Scan for the cell matching the given text and deliver its (X, Y) coordinate at center. 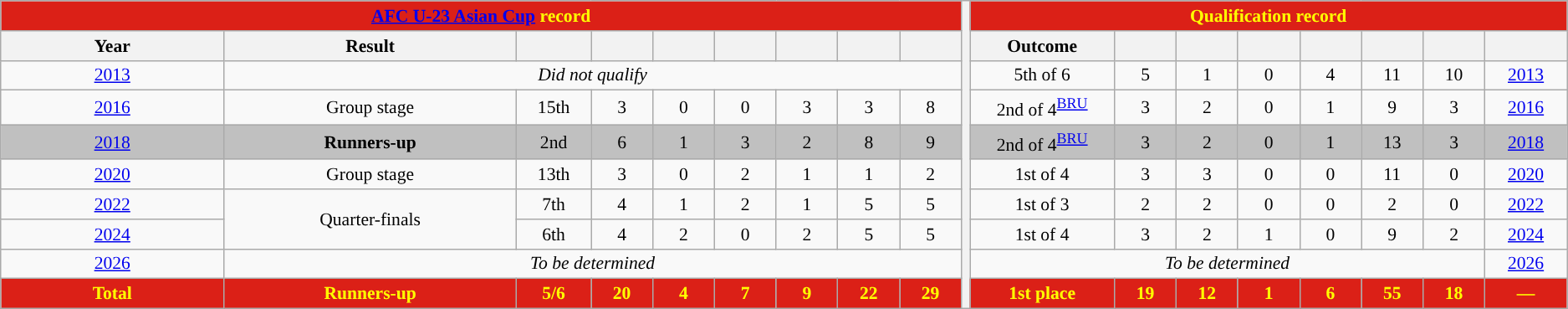
18 (1454, 294)
Qualification record (1269, 16)
15th (554, 107)
5th of 6 (1042, 75)
2nd (554, 142)
Outcome (1042, 46)
55 (1392, 294)
5/6 (554, 294)
10 (1454, 75)
Quarter-finals (370, 219)
Year (112, 46)
13 (1392, 142)
AFC U-23 Asian Cup record (482, 16)
20 (622, 294)
Total (112, 294)
Did not qualify (593, 75)
— (1525, 294)
12 (1207, 294)
29 (931, 294)
13th (554, 175)
1st of 3 (1042, 204)
19 (1146, 294)
1st place (1042, 294)
7 (745, 294)
7th (554, 204)
22 (869, 294)
6th (554, 234)
Result (370, 46)
